Scan for the cell matching the given text and deliver its [X, Y] coordinate at center. 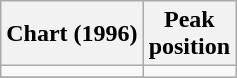
Chart (1996) [72, 34]
Peakposition [189, 34]
